Extract the [x, y] coordinate from the center of the cell holding the provided text.  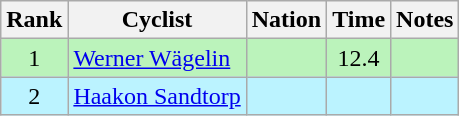
Haakon Sandtorp [157, 96]
Rank [34, 20]
Time [359, 20]
2 [34, 96]
1 [34, 58]
Notes [425, 20]
Werner Wägelin [157, 58]
Nation [286, 20]
Cyclist [157, 20]
12.4 [359, 58]
